Search for the cell housing the specified text and yield its [X, Y] center coordinate. 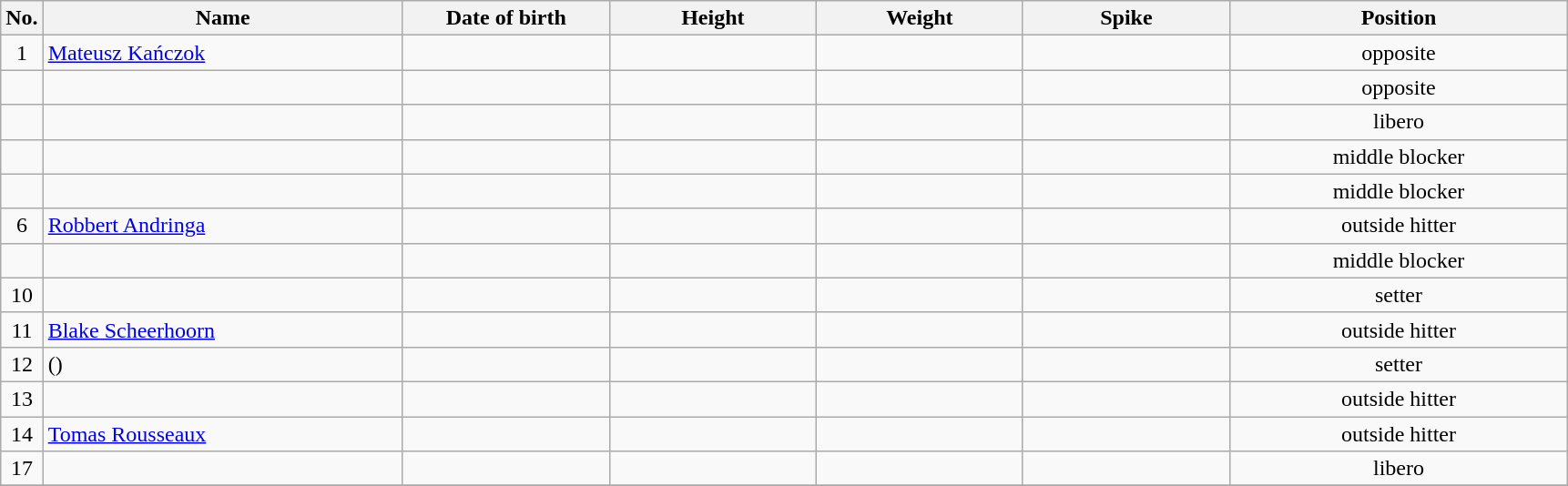
Tomas Rousseaux [222, 434]
10 [22, 295]
Robbert Andringa [222, 226]
13 [22, 399]
() [222, 364]
Position [1399, 18]
1 [22, 53]
Height [712, 18]
Spike [1125, 18]
12 [22, 364]
17 [22, 469]
Blake Scheerhoorn [222, 329]
Weight [920, 18]
14 [22, 434]
Mateusz Kańczok [222, 53]
11 [22, 329]
Date of birth [506, 18]
Name [222, 18]
No. [22, 18]
6 [22, 226]
